Identify which cell holds the provided text, then report its (X, Y) central coordinate. 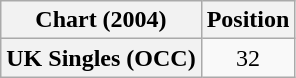
32 (248, 58)
UK Singles (OCC) (101, 58)
Chart (2004) (101, 20)
Position (248, 20)
